From the cell containing the given text, extract its center point as [X, Y] coordinate. 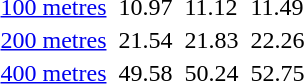
21.54 [146, 40]
21.83 [212, 40]
